For the text-containing cell, return its midpoint in (X, Y) coordinate format. 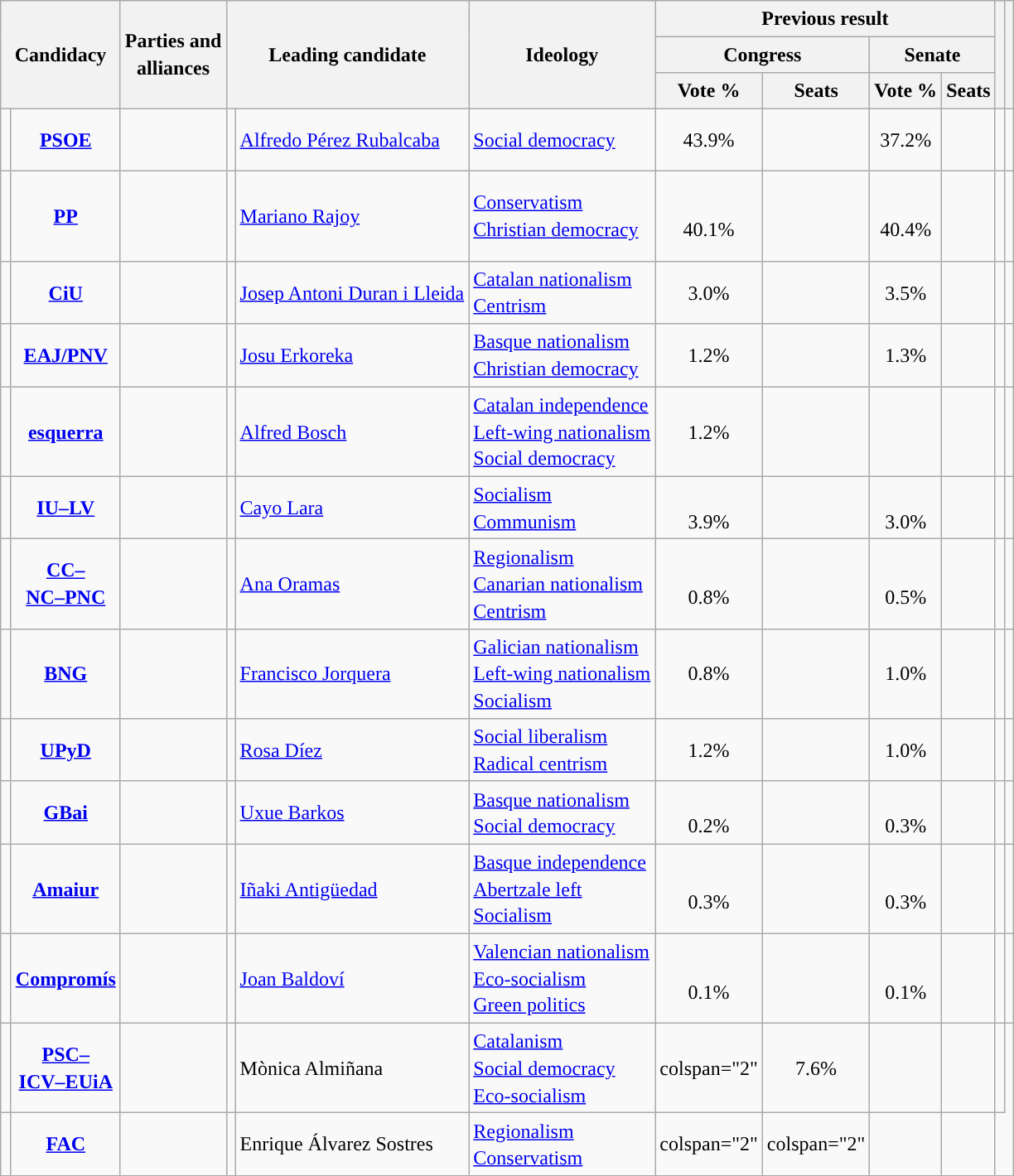
3.9% (709, 508)
Josep Antoni Duran i Lleida (352, 292)
0.5% (906, 584)
Previous result (825, 18)
IU–LV (65, 508)
Senate (933, 55)
BNG (65, 673)
RegionalismConservatism (562, 1145)
Parties andalliances (173, 55)
43.9% (709, 140)
Mònica Almiñana (352, 1068)
Leading candidate (348, 55)
Iñaki Antigüedad (352, 889)
Catalan independenceLeft-wing nationalismSocial democracy (562, 431)
PP (65, 216)
Mariano Rajoy (352, 216)
Basque nationalismChristian democracy (562, 355)
Rosa Díez (352, 749)
Alfredo Pérez Rubalcaba (352, 140)
GBai (65, 812)
SocialismCommunism (562, 508)
esquerra (65, 431)
40.4% (906, 216)
Compromís (65, 978)
1.3% (906, 355)
Basque nationalismSocial democracy (562, 812)
Social liberalismRadical centrism (562, 749)
Catalan nationalismCentrism (562, 292)
CiU (65, 292)
40.1% (709, 216)
FAC (65, 1145)
Uxue Barkos (352, 812)
Basque independenceAbertzale leftSocialism (562, 889)
CatalanismSocial democracyEco-socialism (562, 1068)
37.2% (906, 140)
Enrique Álvarez Sostres (352, 1145)
Social democracy (562, 140)
Alfred Bosch (352, 431)
Valencian nationalismEco-socialismGreen politics (562, 978)
Joan Baldoví (352, 978)
RegionalismCanarian nationalismCentrism (562, 584)
Amaiur (65, 889)
Candidacy (61, 55)
Ideology (562, 55)
Galician nationalismLeft-wing nationalismSocialism (562, 673)
3.5% (906, 292)
Ana Oramas (352, 584)
UPyD (65, 749)
0.2% (709, 812)
Congress (762, 55)
ConservatismChristian democracy (562, 216)
PSOE (65, 140)
7.6% (816, 1068)
PSC–ICV–EUiA (65, 1068)
Josu Erkoreka (352, 355)
Francisco Jorquera (352, 673)
CC–NC–PNC (65, 584)
EAJ/PNV (65, 355)
Cayo Lara (352, 508)
